Output the (X, Y) coordinate of the center of the cell containing the given text.  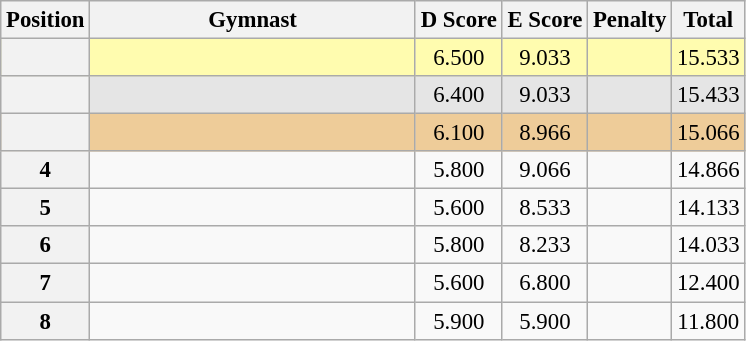
6.800 (544, 283)
12.400 (708, 283)
7 (46, 283)
Total (708, 20)
E Score (544, 20)
6.100 (458, 133)
15.533 (708, 58)
6.500 (458, 58)
8.533 (544, 208)
11.800 (708, 321)
D Score (458, 20)
8.233 (544, 245)
14.866 (708, 170)
15.066 (708, 133)
6.400 (458, 95)
6 (46, 245)
5 (46, 208)
Penalty (630, 20)
4 (46, 170)
14.033 (708, 245)
15.433 (708, 95)
8.966 (544, 133)
Gymnast (253, 20)
9.066 (544, 170)
Position (46, 20)
8 (46, 321)
14.133 (708, 208)
